Capture the cell that displays the provided text and extract its [X, Y] central coordinate. 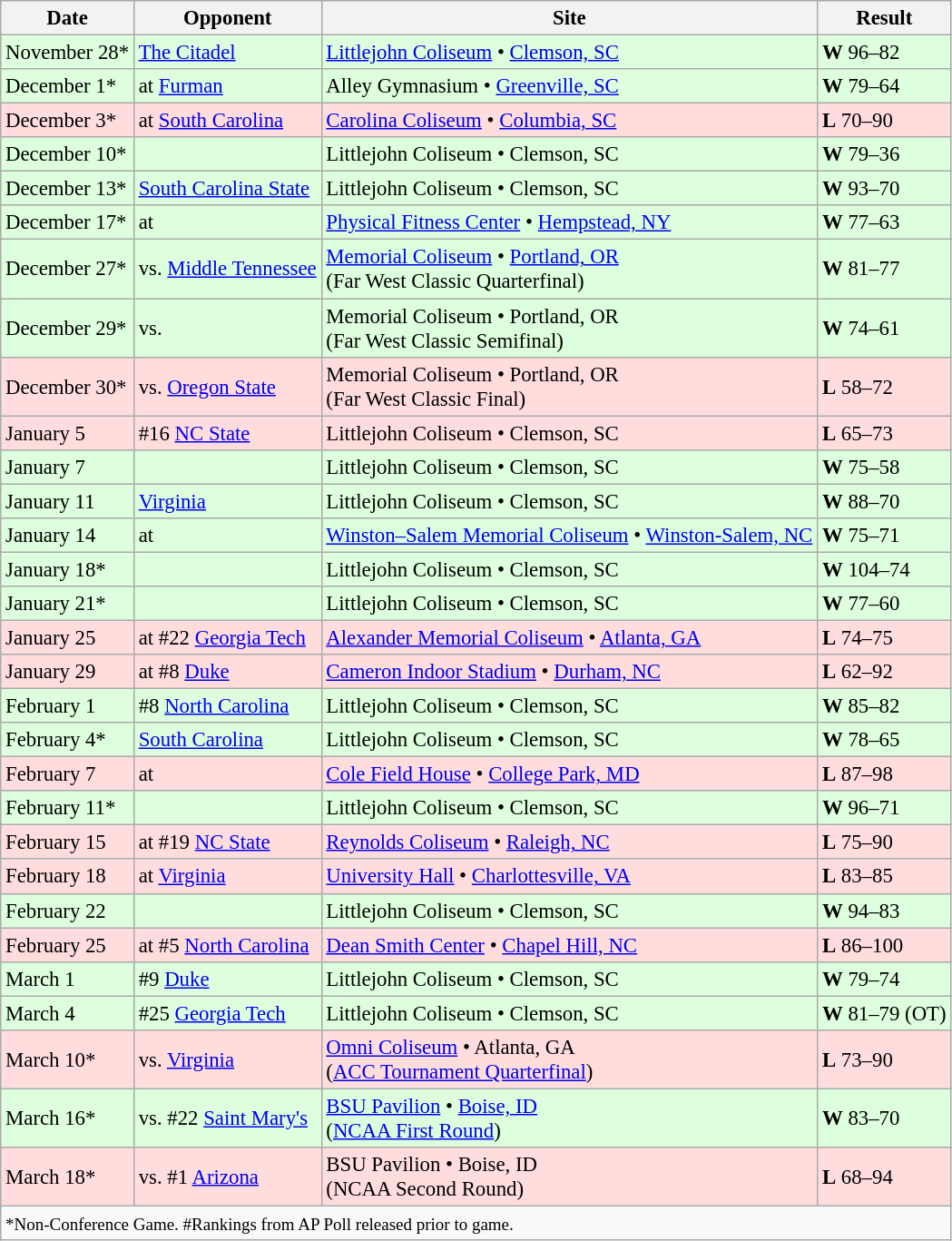
January 14 [67, 536]
at #8 Duke [227, 672]
University Hall • Charlottesville, VA [570, 877]
vs. Oregon State [227, 387]
Carolina Coliseum • Columbia, SC [570, 121]
Cole Field House • College Park, MD [570, 774]
December 29* [67, 329]
#16 NC State [227, 433]
W 94–83 [884, 911]
vs. [227, 329]
L 65–73 [884, 433]
W 77–60 [884, 604]
at #22 Georgia Tech [227, 637]
W 96–71 [884, 808]
W 104–74 [884, 569]
W 79–36 [884, 154]
South Carolina State [227, 189]
March 1 [67, 979]
W 74–61 [884, 329]
W 88–70 [884, 501]
L 73–90 [884, 1060]
at #19 NC State [227, 842]
vs. #22 Saint Mary's [227, 1118]
December 3* [67, 121]
March 10* [67, 1060]
January 25 [67, 637]
Cameron Indoor Stadium • Durham, NC [570, 672]
at South Carolina [227, 121]
Winston–Salem Memorial Coliseum • Winston-Salem, NC [570, 536]
W 85–82 [884, 706]
at Furman [227, 86]
January 11 [67, 501]
L 68–94 [884, 1177]
Site [570, 18]
January 21* [67, 604]
February 22 [67, 911]
February 25 [67, 945]
November 28* [67, 53]
vs. Virginia [227, 1060]
at #5 North Carolina [227, 945]
Alexander Memorial Coliseum • Atlanta, GA [570, 637]
The Citadel [227, 53]
December 13* [67, 189]
December 1* [67, 86]
Memorial Coliseum • Portland, OR(Far West Classic Semifinal) [570, 329]
February 18 [67, 877]
December 27* [67, 269]
March 4 [67, 1013]
February 15 [67, 842]
#8 North Carolina [227, 706]
February 4* [67, 740]
#9 Duke [227, 979]
January 7 [67, 467]
Opponent [227, 18]
March 16* [67, 1118]
South Carolina [227, 740]
at Virginia [227, 877]
W 93–70 [884, 189]
W 77–63 [884, 222]
vs. #1 Arizona [227, 1177]
W 79–64 [884, 86]
Memorial Coliseum • Portland, OR(Far West Classic Final) [570, 387]
Physical Fitness Center • Hempstead, NY [570, 222]
January 29 [67, 672]
L 86–100 [884, 945]
W 79–74 [884, 979]
December 17* [67, 222]
January 5 [67, 433]
BSU Pavilion • Boise, ID(NCAA First Round) [570, 1118]
L 62–92 [884, 672]
L 58–72 [884, 387]
December 10* [67, 154]
Omni Coliseum • Atlanta, GA(ACC Tournament Quarterfinal) [570, 1060]
L 83–85 [884, 877]
*Non-Conference Game. #Rankings from AP Poll released prior to game. [476, 1223]
Virginia [227, 501]
W 75–58 [884, 467]
Alley Gymnasium • Greenville, SC [570, 86]
W 83–70 [884, 1118]
L 74–75 [884, 637]
L 75–90 [884, 842]
Result [884, 18]
L 87–98 [884, 774]
L 70–90 [884, 121]
vs. Middle Tennessee [227, 269]
W 78–65 [884, 740]
W 96–82 [884, 53]
#25 Georgia Tech [227, 1013]
W 75–71 [884, 536]
February 1 [67, 706]
March 18* [67, 1177]
February 11* [67, 808]
W 81–79 (OT) [884, 1013]
December 30* [67, 387]
February 7 [67, 774]
January 18* [67, 569]
BSU Pavilion • Boise, ID(NCAA Second Round) [570, 1177]
Memorial Coliseum • Portland, OR(Far West Classic Quarterfinal) [570, 269]
Reynolds Coliseum • Raleigh, NC [570, 842]
Dean Smith Center • Chapel Hill, NC [570, 945]
Date [67, 18]
W 81–77 [884, 269]
